Return the (x, y) coordinate for the center point of the cell that contains the specified text.  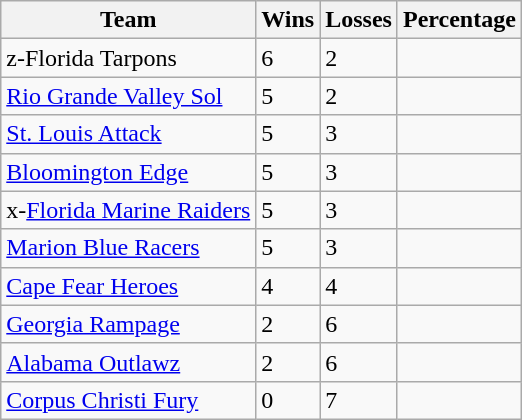
Bloomington Edge (128, 172)
7 (359, 400)
Marion Blue Racers (128, 248)
z-Florida Tarpons (128, 58)
Wins (288, 20)
x-Florida Marine Raiders (128, 210)
Losses (359, 20)
Georgia Rampage (128, 324)
Percentage (459, 20)
Rio Grande Valley Sol (128, 96)
0 (288, 400)
St. Louis Attack (128, 134)
Team (128, 20)
Alabama Outlawz (128, 362)
Cape Fear Heroes (128, 286)
Corpus Christi Fury (128, 400)
